Determine the [X, Y] coordinate at the center of the cell enclosing the given text.  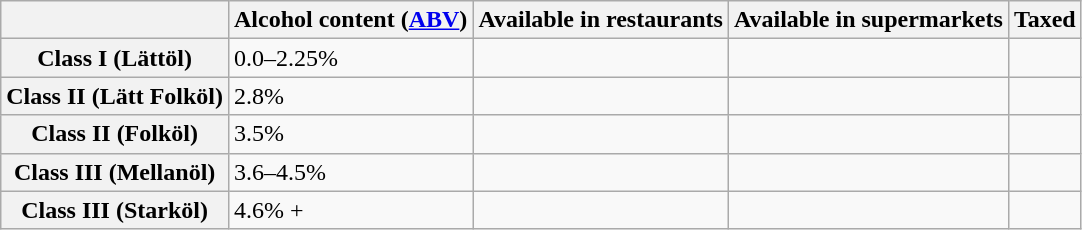
2.8% [350, 96]
0.0–2.25% [350, 58]
Alcohol content (ABV) [350, 20]
Class II (Folköl) [115, 134]
4.6% + [350, 210]
Class III (Mellanöl) [115, 172]
3.5% [350, 134]
Class III (Starköl) [115, 210]
3.6–4.5% [350, 172]
Class I (Lättöl) [115, 58]
Available in restaurants [601, 20]
Class II (Lätt Folköl) [115, 96]
Taxed [1044, 20]
Available in supermarkets [868, 20]
